Output the (x, y) coordinate of the center of the cell containing the given text.  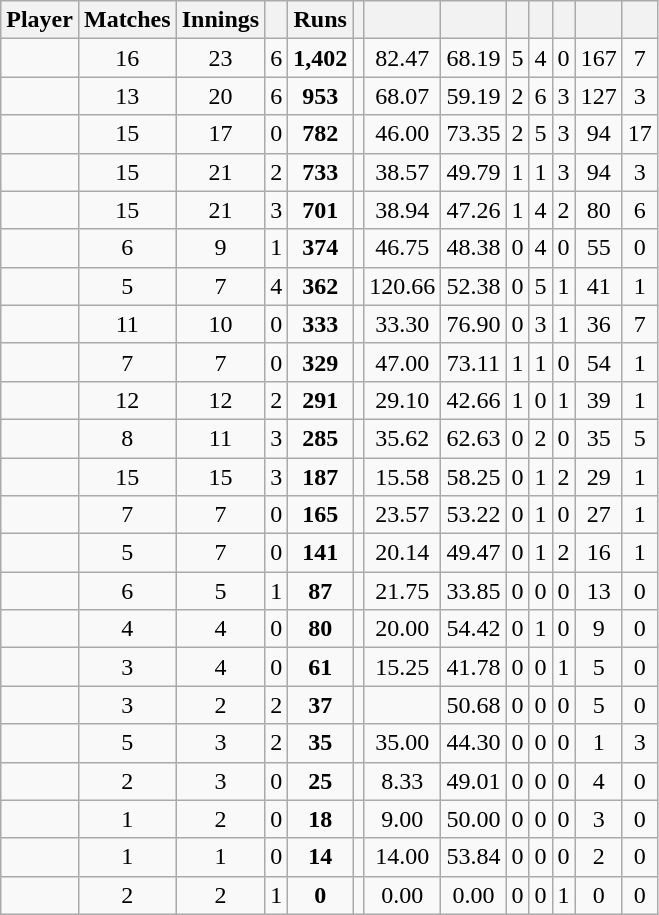
15.58 (402, 477)
47.00 (402, 362)
68.07 (402, 96)
29.10 (402, 400)
54 (598, 362)
9.00 (402, 819)
21.75 (402, 591)
141 (320, 553)
47.26 (474, 210)
782 (320, 134)
50.00 (474, 819)
48.38 (474, 248)
362 (320, 286)
35.62 (402, 438)
374 (320, 248)
701 (320, 210)
37 (320, 705)
42.66 (474, 400)
52.38 (474, 286)
18 (320, 819)
41.78 (474, 667)
25 (320, 781)
41 (598, 286)
76.90 (474, 324)
35.00 (402, 743)
73.11 (474, 362)
733 (320, 172)
33.30 (402, 324)
39 (598, 400)
Innings (220, 20)
53.84 (474, 857)
59.19 (474, 96)
46.75 (402, 248)
49.47 (474, 553)
329 (320, 362)
36 (598, 324)
49.01 (474, 781)
291 (320, 400)
23 (220, 58)
68.19 (474, 58)
49.79 (474, 172)
82.47 (402, 58)
50.68 (474, 705)
1,402 (320, 58)
165 (320, 515)
38.57 (402, 172)
44.30 (474, 743)
120.66 (402, 286)
15.25 (402, 667)
23.57 (402, 515)
20.00 (402, 629)
953 (320, 96)
Matches (127, 20)
14 (320, 857)
20.14 (402, 553)
55 (598, 248)
285 (320, 438)
Runs (320, 20)
27 (598, 515)
62.63 (474, 438)
10 (220, 324)
87 (320, 591)
38.94 (402, 210)
8 (127, 438)
14.00 (402, 857)
333 (320, 324)
29 (598, 477)
53.22 (474, 515)
127 (598, 96)
167 (598, 58)
46.00 (402, 134)
73.35 (474, 134)
Player (40, 20)
54.42 (474, 629)
8.33 (402, 781)
58.25 (474, 477)
61 (320, 667)
33.85 (474, 591)
20 (220, 96)
187 (320, 477)
